Capture the cell that displays the provided text and extract its [X, Y] central coordinate. 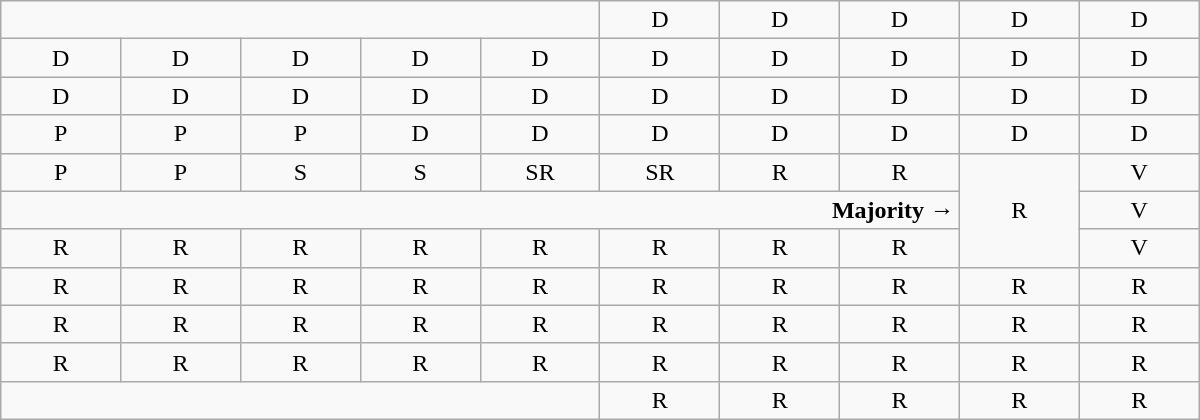
Majority → [480, 210]
